Return [x, y] of the center of cell containing provided text 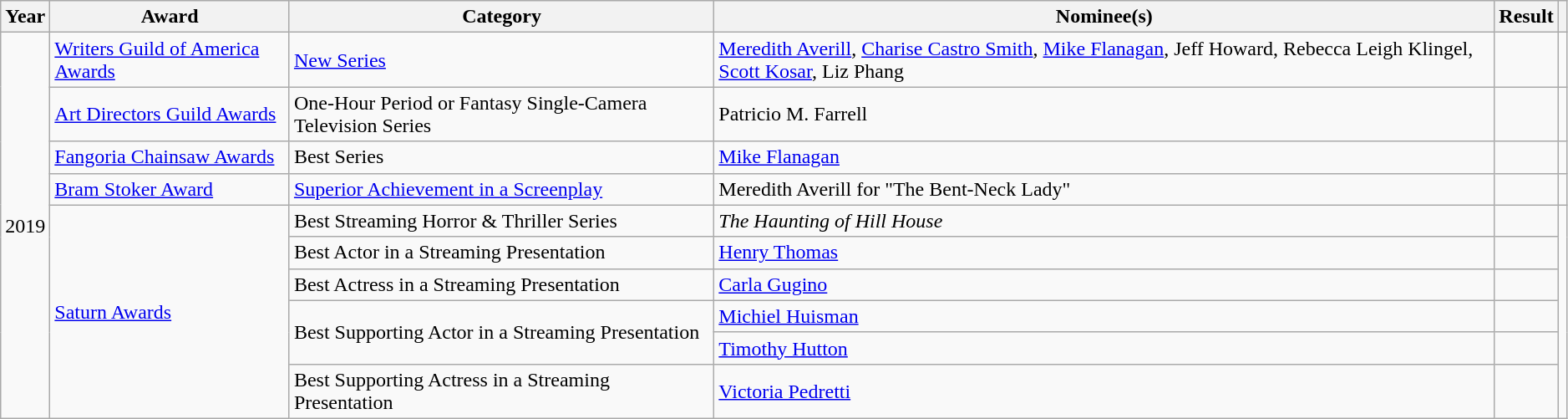
Henry Thomas [1104, 253]
Mike Flanagan [1104, 157]
Michiel Huisman [1104, 316]
Bram Stoker Award [170, 189]
Meredith Averill for "The Bent-Neck Lady" [1104, 189]
Best Supporting Actor in a Streaming Presentation [501, 332]
Best Series [501, 157]
Patricio M. Farrell [1104, 114]
Fangoria Chainsaw Awards [170, 157]
Victoria Pedretti [1104, 391]
Carla Gugino [1104, 284]
Best Supporting Actress in a Streaming Presentation [501, 391]
One-Hour Period or Fantasy Single-Camera Television Series [501, 114]
Art Directors Guild Awards [170, 114]
Best Actress in a Streaming Presentation [501, 284]
Writers Guild of America Awards [170, 60]
New Series [501, 60]
Award [170, 17]
2019 [25, 226]
Result [1526, 17]
Best Streaming Horror & Thriller Series [501, 221]
The Haunting of Hill House [1104, 221]
Meredith Averill, Charise Castro Smith, Mike Flanagan, Jeff Howard, Rebecca Leigh Klingel, Scott Kosar, Liz Phang [1104, 60]
Category [501, 17]
Superior Achievement in a Screenplay [501, 189]
Best Actor in a Streaming Presentation [501, 253]
Year [25, 17]
Timothy Hutton [1104, 348]
Nominee(s) [1104, 17]
Saturn Awards [170, 311]
